Provide the (x, y) coordinate of the cell's center where the given text is located.  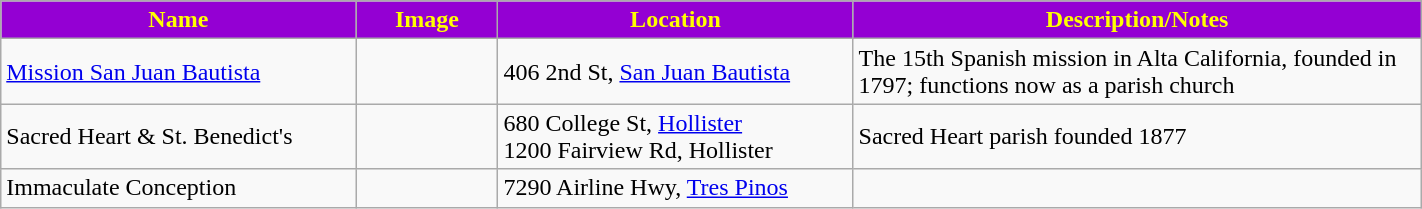
Image (427, 20)
406 2nd St, San Juan Bautista (676, 72)
7290 Airline Hwy, Tres Pinos (676, 188)
Location (676, 20)
Mission San Juan Bautista (178, 72)
Description/Notes (1137, 20)
680 College St, Hollister1200 Fairview Rd, Hollister (676, 136)
Immaculate Conception (178, 188)
Sacred Heart parish founded 1877 (1137, 136)
The 15th Spanish mission in Alta California, founded in 1797; functions now as a parish church (1137, 72)
Sacred Heart & St. Benedict's (178, 136)
Name (178, 20)
